Find where the given text appears and provide that cell's center as [X, Y] coordinate. 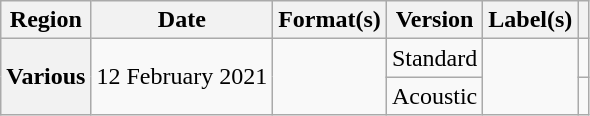
Format(s) [330, 20]
Acoustic [434, 96]
Various [46, 77]
Standard [434, 58]
Label(s) [530, 20]
12 February 2021 [182, 77]
Date [182, 20]
Version [434, 20]
Region [46, 20]
